Detect which cell encompasses the target text, then output its [X, Y] center coordinate. 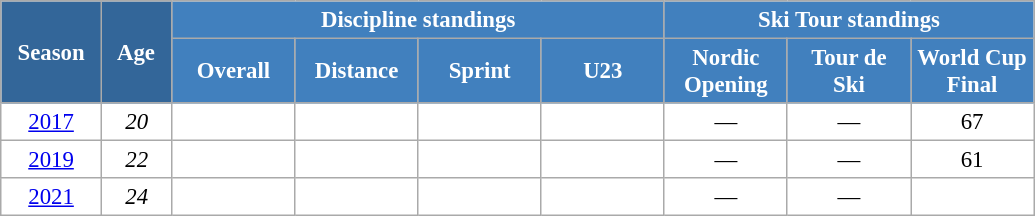
Distance [356, 72]
Tour deSki [848, 72]
2017 [52, 122]
24 [136, 197]
2021 [52, 197]
Age [136, 52]
Season [52, 52]
67 [972, 122]
Ski Tour standings [848, 20]
Sprint [480, 72]
Overall [234, 72]
20 [136, 122]
U23 [602, 72]
NordicOpening [726, 72]
World CupFinal [972, 72]
61 [972, 160]
Discipline standings [418, 20]
2019 [52, 160]
22 [136, 160]
